Find where the given text appears and provide that cell's center as (x, y) coordinate. 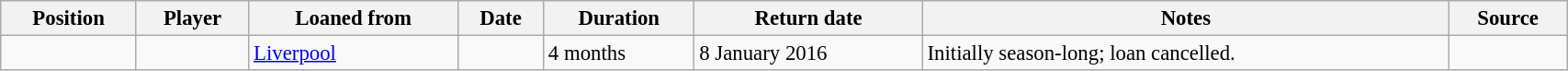
Notes (1185, 18)
Player (192, 18)
Initially season-long; loan cancelled. (1185, 53)
Position (69, 18)
Duration (619, 18)
Date (500, 18)
Source (1507, 18)
Liverpool (354, 53)
4 months (619, 53)
8 January 2016 (808, 53)
Return date (808, 18)
Loaned from (354, 18)
